Locate the cell with the specified text and output its (x, y) center coordinate. 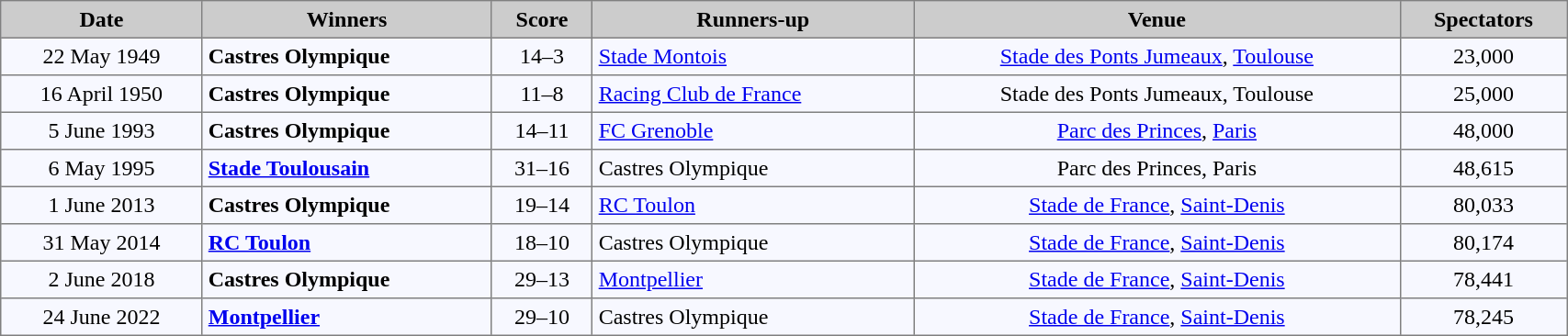
Stade Toulousain (347, 168)
80,033 (1483, 205)
29–13 (542, 279)
14–3 (542, 56)
78,441 (1483, 279)
19–14 (542, 205)
2 June 2018 (101, 279)
31–16 (542, 168)
16 April 1950 (101, 94)
24 June 2022 (101, 317)
80,174 (1483, 242)
23,000 (1483, 56)
14–11 (542, 130)
18–10 (542, 242)
Spectators (1483, 19)
Score (542, 19)
78,245 (1483, 317)
Venue (1157, 19)
11–8 (542, 94)
Runners-up (753, 19)
Winners (347, 19)
48,000 (1483, 130)
6 May 1995 (101, 168)
Date (101, 19)
Stade Montois (753, 56)
48,615 (1483, 168)
22 May 1949 (101, 56)
29–10 (542, 317)
5 June 1993 (101, 130)
1 June 2013 (101, 205)
FC Grenoble (753, 130)
31 May 2014 (101, 242)
Racing Club de France (753, 94)
25,000 (1483, 94)
